Identify which cell holds the provided text, then report its (X, Y) central coordinate. 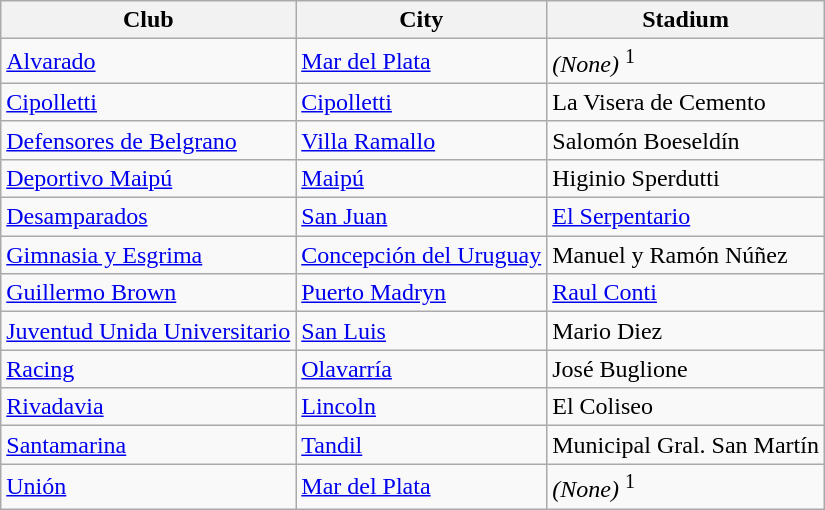
Club (148, 20)
San Juan (422, 217)
Juventud Unida Universitario (148, 331)
Gimnasia y Esgrima (148, 255)
Salomón Boeseldín (686, 140)
Lincoln (422, 407)
Santamarina (148, 445)
Guillermo Brown (148, 293)
La Visera de Cemento (686, 102)
Municipal Gral. San Martín (686, 445)
Tandil (422, 445)
Racing (148, 369)
San Luis (422, 331)
El Coliseo (686, 407)
El Serpentario (686, 217)
Desamparados (148, 217)
Stadium (686, 20)
City (422, 20)
Higinio Sperdutti (686, 178)
Mario Diez (686, 331)
Villa Ramallo (422, 140)
José Buglione (686, 369)
Olavarría (422, 369)
Rivadavia (148, 407)
Defensores de Belgrano (148, 140)
Alvarado (148, 62)
Concepción del Uruguay (422, 255)
Unión (148, 486)
Raul Conti (686, 293)
Manuel y Ramón Núñez (686, 255)
Puerto Madryn (422, 293)
Deportivo Maipú (148, 178)
Maipú (422, 178)
